Find where the given text appears and provide that cell's center as (X, Y) coordinate. 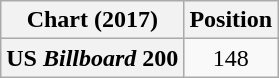
148 (231, 58)
Position (231, 20)
Chart (2017) (92, 20)
US Billboard 200 (92, 58)
